Find where the given text appears and provide that cell's center as [X, Y] coordinate. 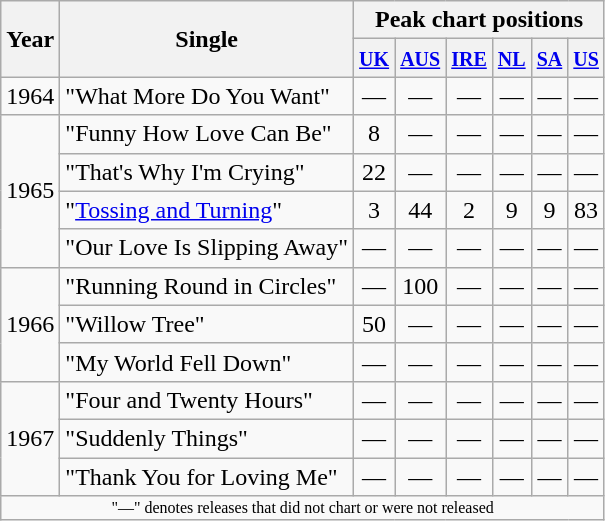
IRE [470, 58]
UK [374, 58]
"—" denotes releases that did not chart or were not released [303, 508]
Year [30, 39]
AUS [420, 58]
"Suddenly Things" [207, 438]
US [586, 58]
83 [586, 210]
1966 [30, 324]
2 [470, 210]
50 [374, 324]
"Running Round in Circles" [207, 286]
"Willow Tree" [207, 324]
"Funny How Love Can Be" [207, 134]
Single [207, 39]
3 [374, 210]
"Thank You for Loving Me" [207, 477]
"What More Do You Want" [207, 96]
"That's Why I'm Crying" [207, 172]
22 [374, 172]
"Our Love Is Slipping Away" [207, 248]
"Tossing and Turning" [207, 210]
Peak chart positions [480, 20]
100 [420, 286]
1964 [30, 96]
1965 [30, 191]
44 [420, 210]
"Four and Twenty Hours" [207, 400]
NL [512, 58]
SA [550, 58]
"My World Fell Down" [207, 362]
8 [374, 134]
1967 [30, 438]
